Output the [X, Y] coordinate of the center of the cell containing the given text.  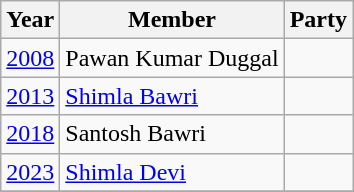
Party [318, 20]
2023 [30, 172]
Santosh Bawri [172, 134]
2018 [30, 134]
Shimla Bawri [172, 96]
Member [172, 20]
2013 [30, 96]
Year [30, 20]
2008 [30, 58]
Pawan Kumar Duggal [172, 58]
Shimla Devi [172, 172]
